Output the (x, y) coordinate of the center of the cell containing the given text.  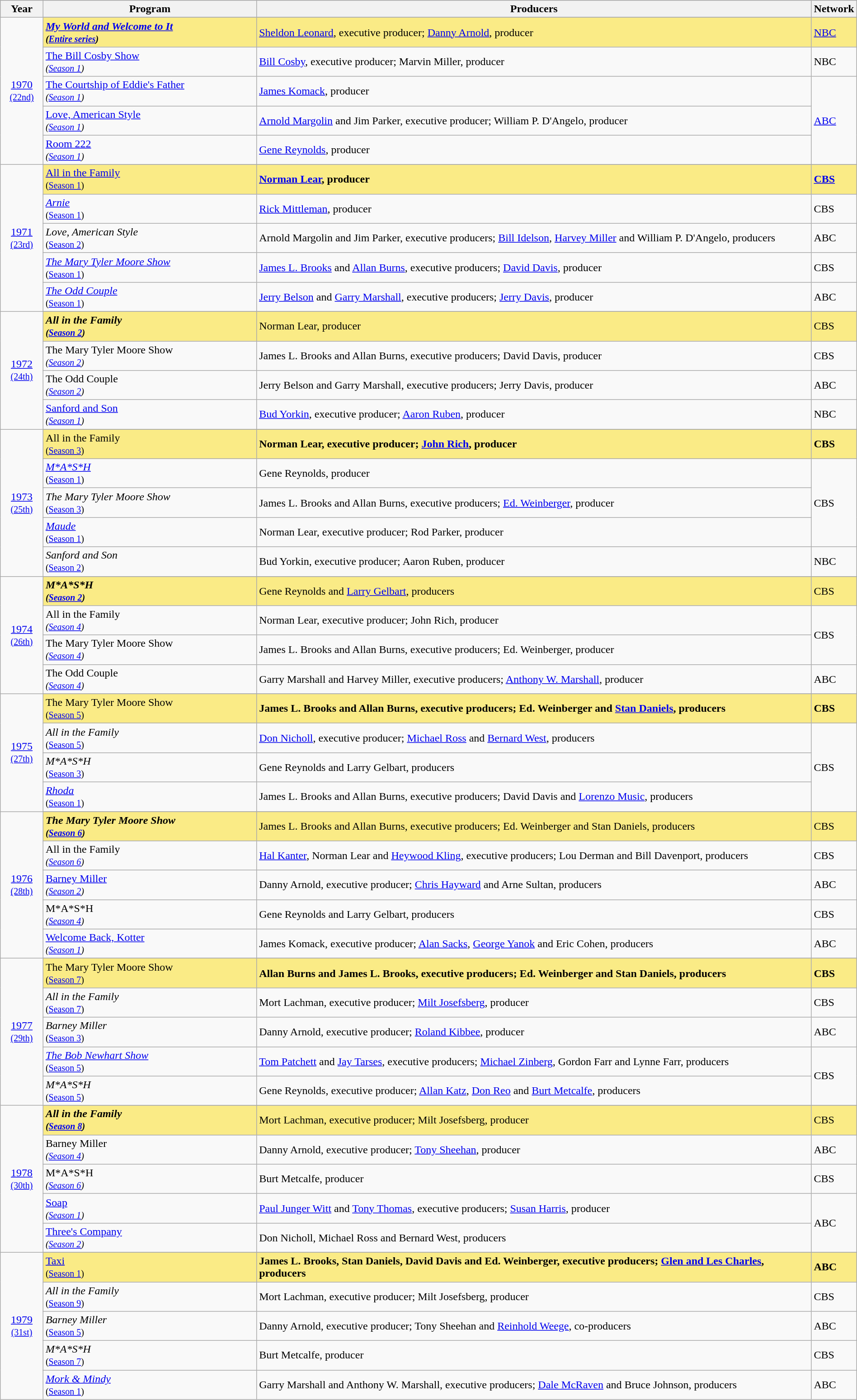
The Mary Tyler Moore Show(Season 4) (150, 650)
Taxi(Season 1) (150, 1267)
M*A*S*H(Season 6) (150, 1179)
M*A*S*H(Season 2) (150, 591)
All in the Family(Season 7) (150, 1002)
1973(25th) (22, 503)
Year (22, 9)
The Odd Couple(Season 1) (150, 296)
1972(24th) (22, 370)
Tom Patchett and Jay Tarses, executive producers; Michael Zinberg, Gordon Farr and Lynne Farr, producers (534, 1061)
1974(26th) (22, 635)
James L. Brooks, Stan Daniels, David Davis and Ed. Weinberger, executive producers; Glen and Les Charles, producers (534, 1267)
Barney Miller(Season 5) (150, 1326)
James L. Brooks and Allan Burns, executive producers; David Davis and Lorenzo Music, producers (534, 796)
James Komack, executive producer; Alan Sacks, George Yanok and Eric Cohen, producers (534, 944)
The Odd Couple(Season 2) (150, 385)
Sheldon Leonard, executive producer; Danny Arnold, producer (534, 33)
All in the Family(Season 4) (150, 620)
1979(31st) (22, 1326)
The Bill Cosby Show(Season 1) (150, 61)
1977(29th) (22, 1032)
Program (150, 9)
The Courtship of Eddie's Father(Season 1) (150, 91)
The Mary Tyler Moore Show(Season 3) (150, 503)
Barney Miller(Season 4) (150, 1150)
M*A*S*H(Season 3) (150, 767)
Three's Company(Season 2) (150, 1237)
Paul Junger Witt and Tony Thomas, executive producers; Susan Harris, producer (534, 1208)
Bill Cosby, executive producer; Marvin Miller, producer (534, 61)
Danny Arnold, executive producer; Chris Hayward and Arne Sultan, producers (534, 885)
Arnie(Season 1) (150, 209)
Garry Marshall and Anthony W. Marshall, executive producers; Dale McRaven and Bruce Johnson, producers (534, 1385)
Room 222(Season 1) (150, 150)
Rhoda(Season 1) (150, 796)
Rick Mittleman, producer (534, 209)
All in the Family(Season 2) (150, 326)
Hal Kanter, Norman Lear and Heywood Kling, executive producers; Lou Derman and Bill Davenport, producers (534, 856)
M*A*S*H(Season 5) (150, 1091)
All in the Family(Season 8) (150, 1120)
Don Nicholl, executive producer; Michael Ross and Bernard West, producers (534, 738)
Norman Lear, executive producer; Rod Parker, producer (534, 532)
Soap(Season 1) (150, 1208)
Barney Miller(Season 3) (150, 1032)
Danny Arnold, executive producer; Roland Kibbee, producer (534, 1032)
Network (834, 9)
1976(28th) (22, 885)
Maude(Season 1) (150, 532)
All in the Family(Season 1) (150, 179)
Love, American Style(Season 1) (150, 120)
Don Nicholl, Michael Ross and Bernard West, producers (534, 1237)
M*A*S*H(Season 7) (150, 1356)
1975(27th) (22, 752)
The Odd Couple(Season 4) (150, 679)
Producers (534, 9)
The Mary Tyler Moore Show(Season 2) (150, 355)
Danny Arnold, executive producer; Tony Sheehan, producer (534, 1150)
Garry Marshall and Harvey Miller, executive producers; Anthony W. Marshall, producer (534, 679)
Barney Miller(Season 2) (150, 885)
1970(22nd) (22, 91)
Sanford and Son(Season 2) (150, 561)
Gene Reynolds, executive producer; Allan Katz, Don Reo and Burt Metcalfe, producers (534, 1091)
The Mary Tyler Moore Show(Season 5) (150, 709)
Allan Burns and James L. Brooks, executive producers; Ed. Weinberger and Stan Daniels, producers (534, 973)
All in the Family(Season 3) (150, 444)
M*A*S*H(Season 4) (150, 915)
The Mary Tyler Moore Show(Season 1) (150, 268)
Arnold Margolin and Jim Parker, executive producer; William P. D'Angelo, producer (534, 120)
The Mary Tyler Moore Show(Season 6) (150, 826)
All in the Family(Season 9) (150, 1296)
The Mary Tyler Moore Show(Season 7) (150, 973)
Danny Arnold, executive producer; Tony Sheehan and Reinhold Weege, co-producers (534, 1326)
1978(30th) (22, 1179)
Welcome Back, Kotter(Season 1) (150, 944)
The Bob Newhart Show(Season 5) (150, 1061)
My World and Welcome to It(Entire series) (150, 33)
Arnold Margolin and Jim Parker, executive producers; Bill Idelson, Harvey Miller and William P. D'Angelo, producers (534, 238)
All in the Family(Season 5) (150, 738)
M*A*S*H(Season 1) (150, 474)
James Komack, producer (534, 91)
1971(23rd) (22, 238)
Love, American Style(Season 2) (150, 238)
Mork & Mindy(Season 1) (150, 1385)
Sanford and Son(Season 1) (150, 415)
All in the Family(Season 6) (150, 856)
